Find where the given text appears and provide that cell's center as (X, Y) coordinate. 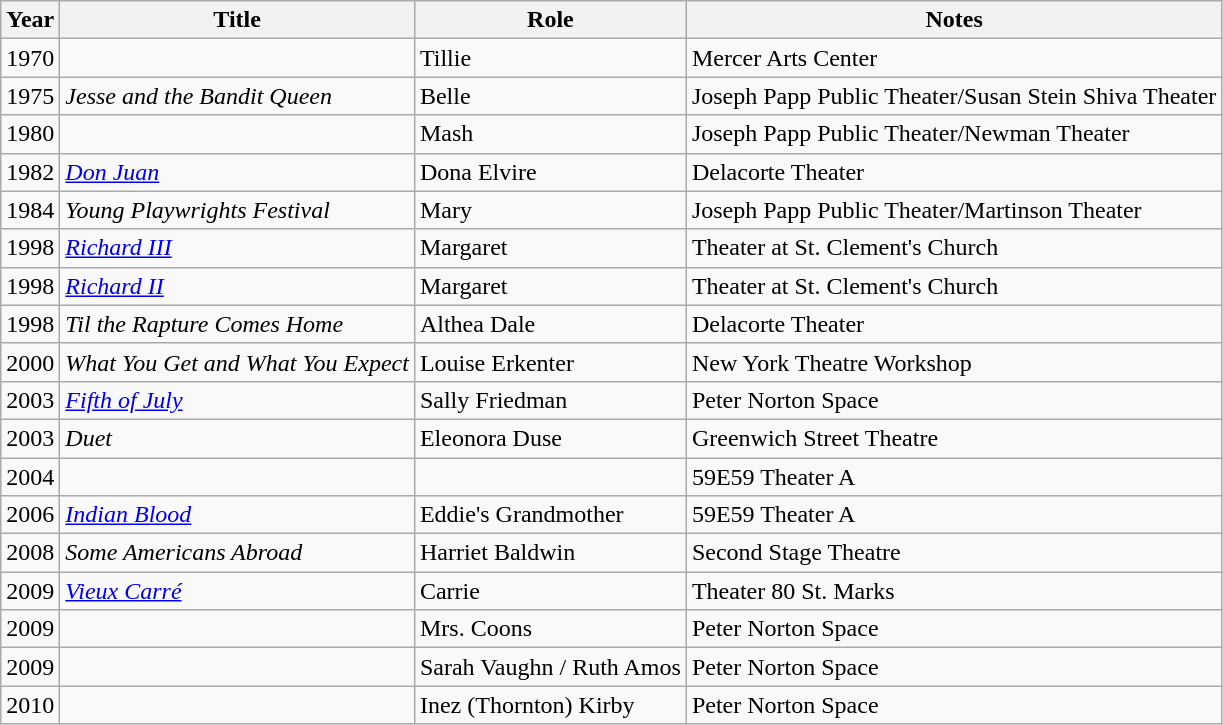
Second Stage Theatre (954, 553)
Greenwich Street Theatre (954, 438)
Carrie (550, 591)
Mercer Arts Center (954, 58)
Vieux Carré (238, 591)
Louise Erkenter (550, 362)
Mary (550, 210)
Dona Elvire (550, 172)
Jesse and the Bandit Queen (238, 96)
1984 (30, 210)
2000 (30, 362)
Mrs. Coons (550, 629)
Eddie's Grandmother (550, 515)
Joseph Papp Public Theater/Newman Theater (954, 134)
Eleonora Duse (550, 438)
Belle (550, 96)
Indian Blood (238, 515)
Tillie (550, 58)
New York Theatre Workshop (954, 362)
2006 (30, 515)
Harriet Baldwin (550, 553)
Til the Rapture Comes Home (238, 324)
Mash (550, 134)
2004 (30, 477)
Duet (238, 438)
1982 (30, 172)
Sally Friedman (550, 400)
1980 (30, 134)
Don Juan (238, 172)
Inez (Thornton) Kirby (550, 705)
Sarah Vaughn / Ruth Amos (550, 667)
Althea Dale (550, 324)
2008 (30, 553)
Notes (954, 20)
Fifth of July (238, 400)
Richard II (238, 286)
Joseph Papp Public Theater/Susan Stein Shiva Theater (954, 96)
1970 (30, 58)
Young Playwrights Festival (238, 210)
What You Get and What You Expect (238, 362)
2010 (30, 705)
Year (30, 20)
Title (238, 20)
1975 (30, 96)
Richard III (238, 248)
Role (550, 20)
Some Americans Abroad (238, 553)
Theater 80 St. Marks (954, 591)
Joseph Papp Public Theater/Martinson Theater (954, 210)
